For the text-containing cell, return its midpoint in [x, y] coordinate format. 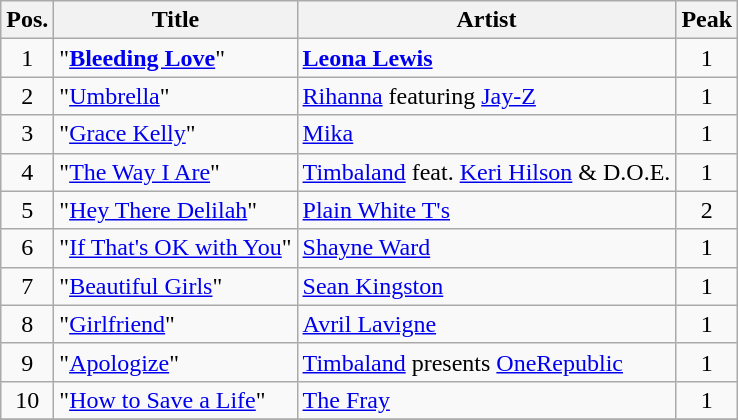
"The Way I Are" [176, 172]
"Bleeding Love" [176, 58]
Timbaland feat. Keri Hilson & D.O.E. [486, 172]
10 [28, 400]
The Fray [486, 400]
"If That's OK with You" [176, 248]
6 [28, 248]
Plain White T's [486, 210]
Sean Kingston [486, 286]
Avril Lavigne [486, 324]
Title [176, 20]
Timbaland presents OneRepublic [486, 362]
5 [28, 210]
Mika [486, 134]
"Beautiful Girls" [176, 286]
Shayne Ward [486, 248]
"Grace Kelly" [176, 134]
"How to Save a Life" [176, 400]
4 [28, 172]
Rihanna featuring Jay-Z [486, 96]
7 [28, 286]
"Apologize" [176, 362]
"Hey There Delilah" [176, 210]
Pos. [28, 20]
Leona Lewis [486, 58]
8 [28, 324]
Artist [486, 20]
"Girlfriend" [176, 324]
Peak [707, 20]
"Umbrella" [176, 96]
9 [28, 362]
3 [28, 134]
